Scan for the cell matching the given text and deliver its (X, Y) coordinate at center. 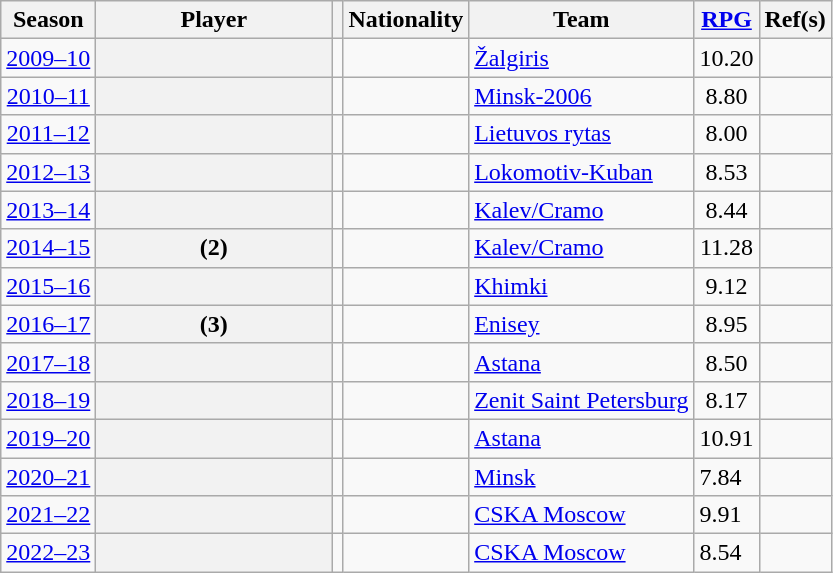
9.91 (726, 515)
Khimki (582, 286)
Minsk-2006 (582, 96)
8.53 (726, 172)
Žalgiris (582, 58)
Team (582, 20)
8.00 (726, 134)
Enisey (582, 324)
Season (48, 20)
8.95 (726, 324)
Zenit Saint Petersburg (582, 400)
2019–20 (48, 438)
2015–16 (48, 286)
2022–23 (48, 553)
Lietuvos rytas (582, 134)
8.50 (726, 362)
Player (214, 20)
Ref(s) (795, 20)
2021–22 (48, 515)
2011–12 (48, 134)
RPG (726, 20)
8.44 (726, 210)
(2) (214, 248)
9.12 (726, 286)
2012–13 (48, 172)
(3) (214, 324)
2016–17 (48, 324)
8.17 (726, 400)
2018–19 (48, 400)
2017–18 (48, 362)
2009–10 (48, 58)
2010–11 (48, 96)
10.20 (726, 58)
2013–14 (48, 210)
Lokomotiv-Kuban (582, 172)
2020–21 (48, 477)
11.28 (726, 248)
8.80 (726, 96)
10.91 (726, 438)
8.54 (726, 553)
Nationality (406, 20)
Minsk (582, 477)
2014–15 (48, 248)
7.84 (726, 477)
